Return the [X, Y] coordinate for the center point of the cell that contains the specified text.  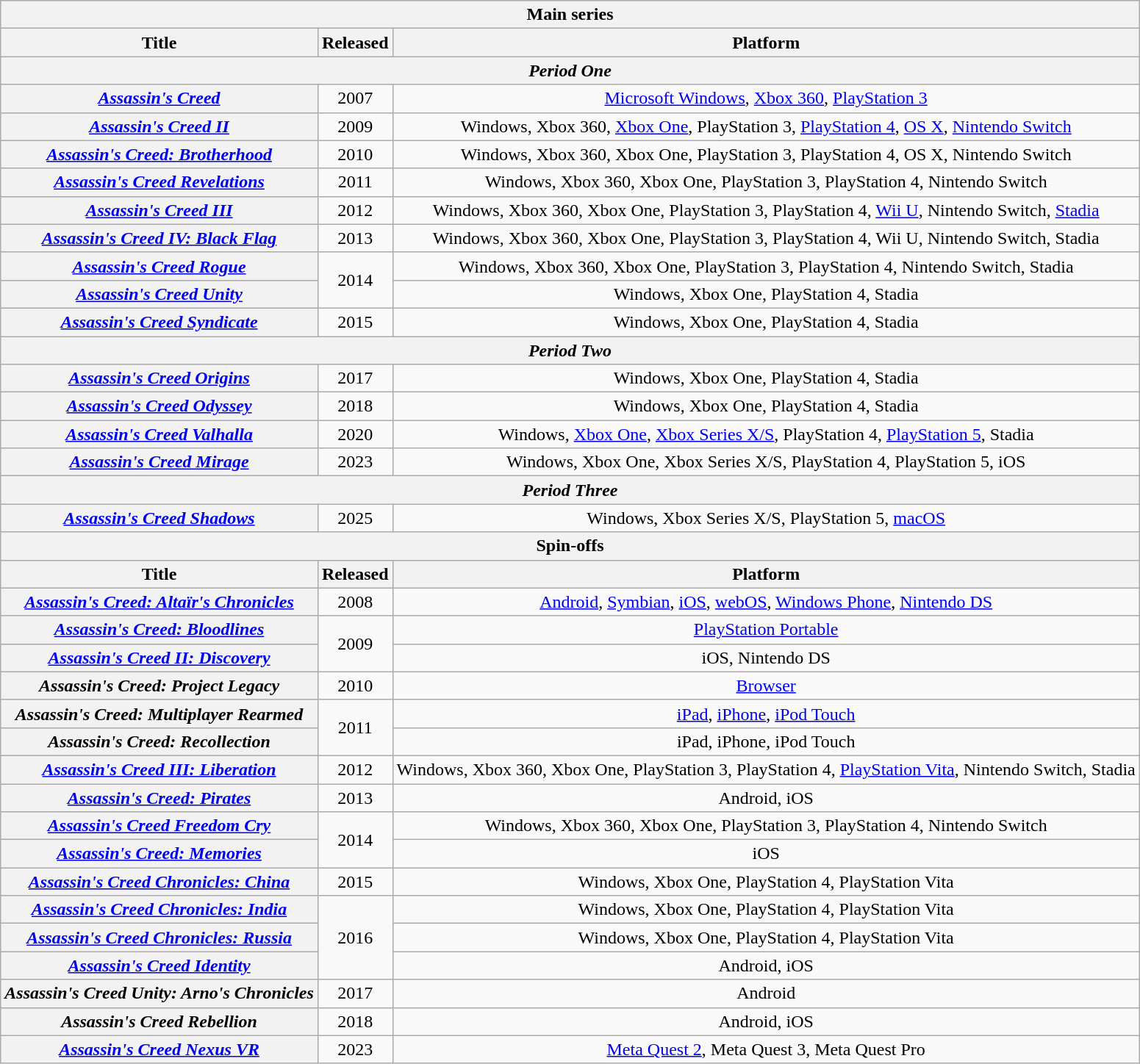
2007 [355, 98]
Assassin's Creed Shadows [159, 518]
Windows, Xbox Series X/S, PlayStation 5, macOS [766, 518]
Assassin's Creed Rebellion [159, 1021]
Main series [570, 15]
Windows, Xbox 360, Xbox One, PlayStation 3, PlayStation 4, PlayStation Vita, Nintendo Switch, Stadia [766, 769]
Windows, Xbox One, Xbox Series X/S, PlayStation 4, PlayStation 5, iOS [766, 462]
iOS [766, 854]
Windows, Xbox One, Xbox Series X/S, PlayStation 4, PlayStation 5, Stadia [766, 434]
Assassin's Creed Freedom Cry [159, 826]
Assassin's Creed: Recollection [159, 741]
Assassin's Creed Syndicate [159, 322]
Assassin's Creed: Multiplayer Rearmed [159, 713]
Assassin's Creed: Memories [159, 854]
Assassin's Creed: Altaïr's Chronicles [159, 602]
iOS, Nintendo DS [766, 658]
Assassin's Creed Nexus VR [159, 1049]
Android, Symbian, iOS, webOS, Windows Phone, Nintendo DS [766, 602]
Assassin's Creed III [159, 210]
Windows, Xbox 360, Xbox One, PlayStation 3, PlayStation 4, Nintendo Switch, Stadia [766, 266]
2025 [355, 518]
Assassin's Creed Origins [159, 378]
Assassin's Creed Mirage [159, 462]
Assassin's Creed Valhalla [159, 434]
Assassin's Creed II [159, 126]
Android [766, 993]
Assassin's Creed Odyssey [159, 406]
Assassin's Creed: Pirates [159, 797]
Assassin's Creed Unity [159, 294]
Assassin's Creed Rogue [159, 266]
Assassin's Creed Chronicles: Russia [159, 938]
Period Two [570, 351]
Assassin's Creed Identity [159, 966]
Assassin's Creed IV: Black Flag [159, 238]
Assassin's Creed: Brotherhood [159, 154]
Assassin's Creed: Project Legacy [159, 686]
Assassin's Creed III: Liberation [159, 769]
Browser [766, 686]
2008 [355, 602]
Meta Quest 2, Meta Quest 3, Meta Quest Pro [766, 1049]
Assassin's Creed Chronicles: China [159, 882]
Microsoft Windows, Xbox 360, PlayStation 3 [766, 98]
PlayStation Portable [766, 630]
Assassin's Creed: Bloodlines [159, 630]
Assassin's Creed Chronicles: India [159, 910]
Assassin's Creed Revelations [159, 182]
Spin-offs [570, 546]
Period One [570, 71]
Assassin's Creed II: Discovery [159, 658]
Assassin's Creed Unity: Arno's Chronicles [159, 993]
2020 [355, 434]
Period Three [570, 490]
2016 [355, 938]
Assassin's Creed [159, 98]
